Determine the (X, Y) coordinate at the center of the cell enclosing the given text.  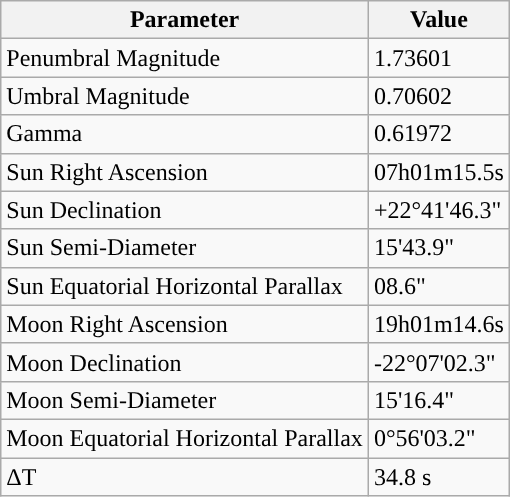
15'16.4" (438, 400)
19h01m14.6s (438, 324)
0.61972 (438, 134)
+22°41'46.3" (438, 210)
Sun Right Ascension (185, 172)
Umbral Magnitude (185, 96)
ΔT (185, 477)
08.6" (438, 286)
07h01m15.5s (438, 172)
Penumbral Magnitude (185, 58)
34.8 s (438, 477)
1.73601 (438, 58)
Sun Declination (185, 210)
Moon Equatorial Horizontal Parallax (185, 438)
Moon Semi-Diameter (185, 400)
Parameter (185, 20)
Sun Semi-Diameter (185, 248)
Moon Declination (185, 362)
-22°07'02.3" (438, 362)
0°56'03.2" (438, 438)
15'43.9" (438, 248)
0.70602 (438, 96)
Value (438, 20)
Gamma (185, 134)
Sun Equatorial Horizontal Parallax (185, 286)
Moon Right Ascension (185, 324)
